Pinpoint the cell where the given text exists, returning its (x, y) midpoint coordinate. 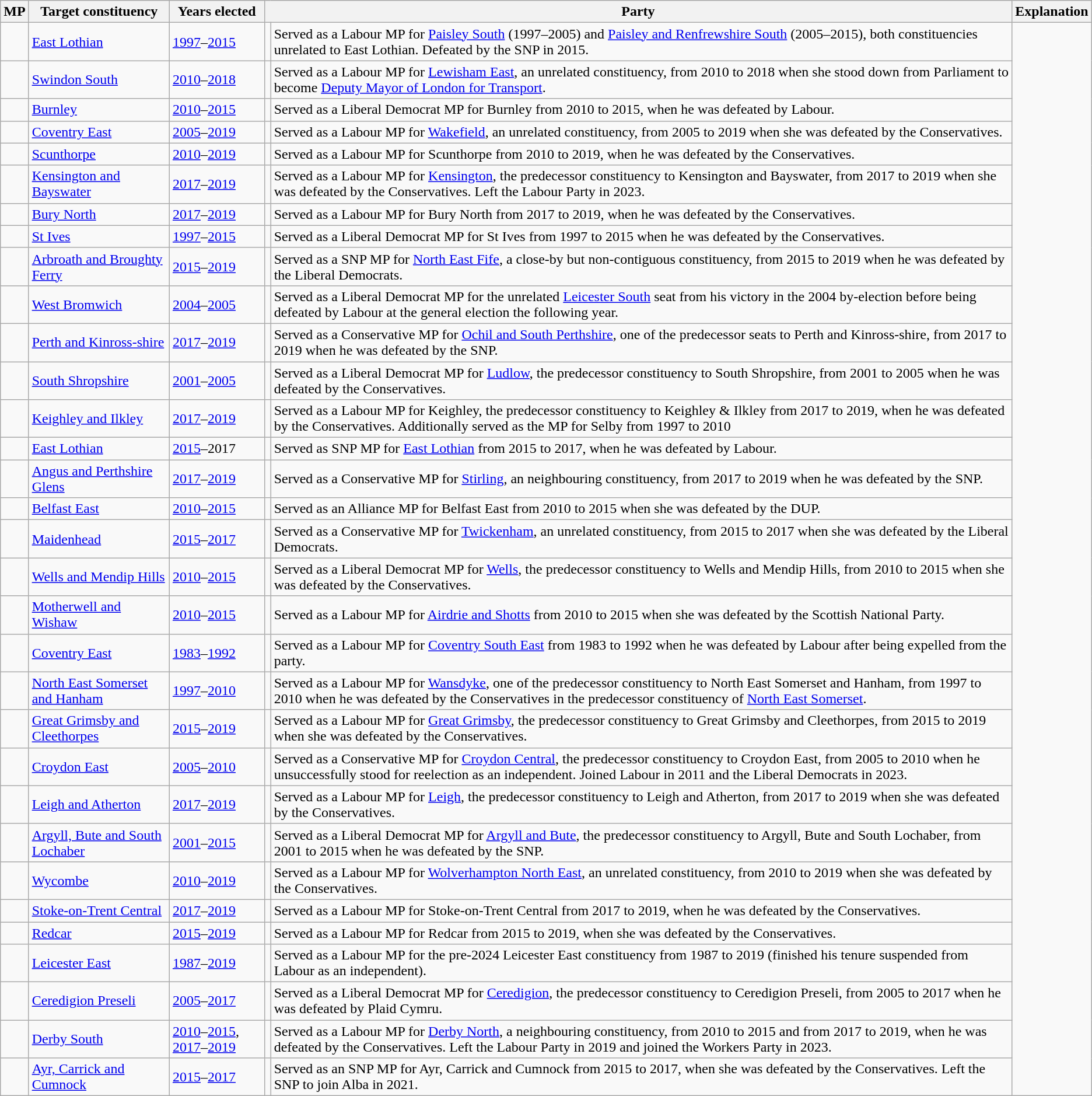
Angus and Perthshire Glens (99, 479)
Motherwell and Wishaw (99, 615)
Great Grimsby and Cleethorpes (99, 728)
Served as a Labour MP for Scunthorpe from 2010 to 2019, when he was defeated by the Conservatives. (642, 154)
Served as a Labour MP for Wakefield, an unrelated constituency, from 2005 to 2019 when she was defeated by the Conservatives. (642, 132)
Swindon South (99, 79)
Served as a Conservative MP for Twickenham, an unrelated constituency, from 2015 to 2017 when she was defeated by the Liberal Democrats. (642, 539)
Burnley (99, 110)
Redcar (99, 933)
Served as a Labour MP for Coventry South East from 1983 to 1992 when he was defeated by Labour after being expelled from the party. (642, 652)
1987–2019 (217, 963)
Served as a SNP MP for North East Fife, a close-by but non-contiguous constituency, from 2015 to 2019 when he was defeated by the Liberal Democrats. (642, 266)
Party (638, 12)
Target constituency (99, 12)
Perth and Kinross-shire (99, 342)
Served as a Labour MP for Stoke-on-Trent Central from 2017 to 2019, when he was defeated by the Conservatives. (642, 910)
North East Somerset and Hanham (99, 691)
Wells and Mendip Hills (99, 577)
Scunthorpe (99, 154)
1997–2010 (217, 691)
South Shropshire (99, 381)
Served as a Conservative MP for Stirling, an neighbouring constituency, from 2017 to 2019 when he was defeated by the SNP. (642, 479)
1983–1992 (217, 652)
2010–2018 (217, 79)
Served as a Labour MP for Wolverhampton North East, an unrelated constituency, from 2010 to 2019 when she was defeated by the Conservatives. (642, 880)
Arbroath and Broughty Ferry (99, 266)
Maidenhead (99, 539)
Served as a Labour MP for Bury North from 2017 to 2019, when he was defeated by the Conservatives. (642, 214)
Bury North (99, 214)
Served as a Labour MP for the pre-2024 Leicester East constituency from 1987 to 2019 (finished his tenure suspended from Labour as an independent). (642, 963)
2005–2010 (217, 767)
Derby South (99, 1039)
MP (15, 12)
Years elected (217, 12)
Explanation (1052, 12)
Served as SNP MP for East Lothian from 2015 to 2017, when he was defeated by Labour. (642, 449)
Keighley and Ilkley (99, 419)
Served as an SNP MP for Ayr, Carrick and Cumnock from 2015 to 2017, when she was defeated by the Conservatives. Left the SNP to join Alba in 2021. (642, 1077)
Served as a Labour MP for Airdrie and Shotts from 2010 to 2015 when she was defeated by the Scottish National Party. (642, 615)
2005–2019 (217, 132)
West Bromwich (99, 305)
2001–2005 (217, 381)
St Ives (99, 236)
Served as an Alliance MP for Belfast East from 2010 to 2015 when she was defeated by the DUP. (642, 509)
Served as a Liberal Democrat MP for Burnley from 2010 to 2015, when he was defeated by Labour. (642, 110)
Leicester East (99, 963)
2010–2015, 2017–2019 (217, 1039)
Leigh and Atherton (99, 804)
Stoke-on-Trent Central (99, 910)
Ceredigion Preseli (99, 1001)
2005–2017 (217, 1001)
Belfast East (99, 509)
Served as a Labour MP for Redcar from 2015 to 2019, when she was defeated by the Conservatives. (642, 933)
2001–2015 (217, 843)
Wycombe (99, 880)
Ayr, Carrick and Cumnock (99, 1077)
Served as a Labour MP for Leigh, the predecessor constituency to Leigh and Atherton, from 2017 to 2019 when she was defeated by the Conservatives. (642, 804)
Argyll, Bute and South Lochaber (99, 843)
Served as a Liberal Democrat MP for St Ives from 1997 to 2015 when he was defeated by the Conservatives. (642, 236)
Croydon East (99, 767)
Kensington and Bayswater (99, 184)
2004–2005 (217, 305)
